Identify which cell holds the provided text, then report its [x, y] central coordinate. 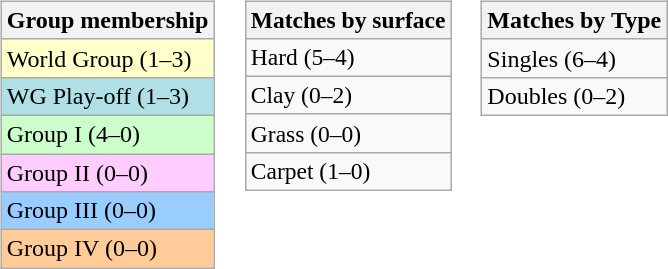
Group IV (0–0) [108, 249]
Group I (4–0) [108, 134]
Matches by Type [574, 20]
Hard (5–4) [348, 58]
Clay (0–2) [348, 96]
Group III (0–0) [108, 211]
Grass (0–0) [348, 133]
Matches by surface [348, 20]
Singles (6–4) [574, 58]
WG Play-off (1–3) [108, 96]
Carpet (1–0) [348, 171]
Doubles (0–2) [574, 96]
World Group (1–3) [108, 58]
Group II (0–0) [108, 173]
Group membership [108, 20]
